Detect which cell encompasses the target text, then output its (X, Y) center coordinate. 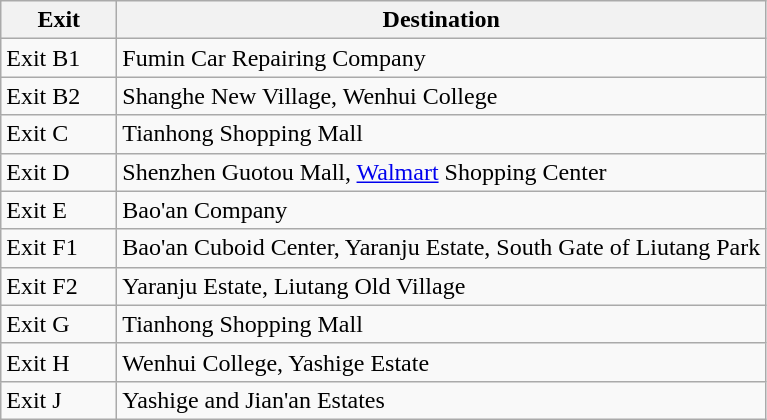
Exit B2 (59, 96)
Exit H (59, 362)
Exit E (59, 210)
Shenzhen Guotou Mall, Walmart Shopping Center (442, 172)
Exit B1 (59, 58)
Shanghe New Village, Wenhui College (442, 96)
Bao'an Company (442, 210)
Exit G (59, 324)
Wenhui College, Yashige Estate (442, 362)
Exit F2 (59, 286)
Destination (442, 20)
Exit D (59, 172)
Yashige and Jian'an Estates (442, 400)
Fumin Car Repairing Company (442, 58)
Exit C (59, 134)
Exit (59, 20)
Bao'an Cuboid Center, Yaranju Estate, South Gate of Liutang Park (442, 248)
Exit J (59, 400)
Exit F1 (59, 248)
Yaranju Estate, Liutang Old Village (442, 286)
